Capture the cell that displays the provided text and extract its (x, y) central coordinate. 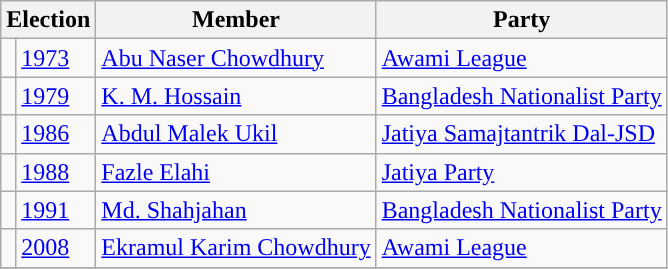
1991 (56, 210)
Ekramul Karim Chowdhury (236, 248)
Md. Shahjahan (236, 210)
K. M. Hossain (236, 96)
Abdul Malek Ukil (236, 134)
Fazle Elahi (236, 172)
Jatiya Samajtantrik Dal-JSD (522, 134)
2008 (56, 248)
Election (48, 20)
Abu Naser Chowdhury (236, 58)
1979 (56, 96)
Member (236, 20)
Jatiya Party (522, 172)
1973 (56, 58)
1986 (56, 134)
1988 (56, 172)
Party (522, 20)
